For the text-containing cell, return its midpoint in (x, y) coordinate format. 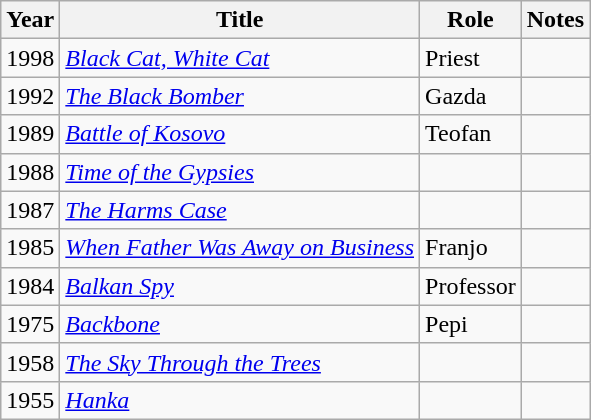
1998 (30, 58)
1985 (30, 248)
Gazda (471, 96)
Time of the Gypsies (240, 172)
Hanka (240, 400)
The Black Bomber (240, 96)
The Harms Case (240, 210)
Backbone (240, 324)
When Father Was Away on Business (240, 248)
Teofan (471, 134)
The Sky Through the Trees (240, 362)
Franjo (471, 248)
Priest (471, 58)
Battle of Kosovo (240, 134)
Notes (555, 20)
1988 (30, 172)
Pepi (471, 324)
1984 (30, 286)
1955 (30, 400)
1987 (30, 210)
Role (471, 20)
1975 (30, 324)
1989 (30, 134)
1992 (30, 96)
Balkan Spy (240, 286)
Professor (471, 286)
Year (30, 20)
1958 (30, 362)
Black Cat, White Cat (240, 58)
Title (240, 20)
